Detect which cell encompasses the target text, then output its (X, Y) center coordinate. 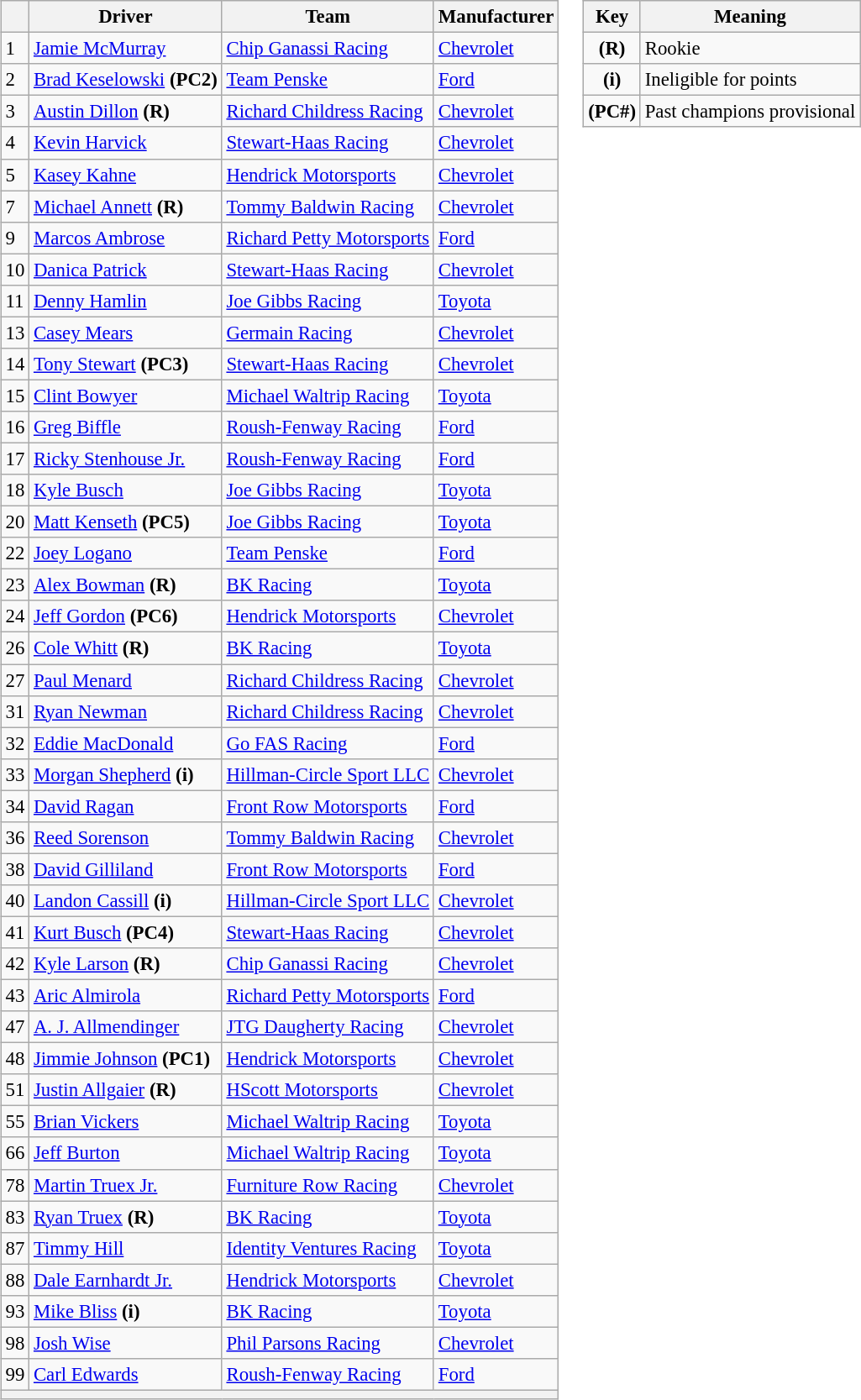
Tony Stewart (PC3) (126, 364)
Ryan Newman (126, 711)
36 (15, 837)
Justin Allgaier (R) (126, 1090)
Go FAS Racing (328, 743)
66 (15, 1153)
Ryan Truex (R) (126, 1217)
Josh Wise (126, 1343)
24 (15, 616)
43 (15, 995)
9 (15, 238)
Jeff Gordon (PC6) (126, 616)
Reed Sorenson (126, 837)
Mike Bliss (i) (126, 1311)
78 (15, 1185)
Ricky Stenhouse Jr. (126, 459)
Kyle Busch (126, 490)
Casey Mears (126, 333)
40 (15, 901)
87 (15, 1248)
Michael Annett (R) (126, 207)
51 (15, 1090)
Kevin Harvick (126, 143)
Driver (126, 17)
Kurt Busch (PC4) (126, 932)
2 (15, 80)
33 (15, 774)
Key (612, 17)
Austin Dillon (R) (126, 112)
A. J. Allmendinger (126, 1027)
41 (15, 932)
Eddie MacDonald (126, 743)
13 (15, 333)
11 (15, 301)
22 (15, 553)
Germain Racing (328, 333)
88 (15, 1280)
David Gilliland (126, 869)
1 (15, 49)
(R) (612, 49)
Jimmie Johnson (PC1) (126, 1059)
14 (15, 364)
Paul Menard (126, 679)
31 (15, 711)
(PC#) (612, 112)
Team (328, 17)
Cole Whitt (R) (126, 648)
Morgan Shepherd (i) (126, 774)
23 (15, 585)
Clint Bowyer (126, 396)
Carl Edwards (126, 1375)
32 (15, 743)
42 (15, 964)
Ineligible for points (749, 80)
98 (15, 1343)
Denny Hamlin (126, 301)
93 (15, 1311)
15 (15, 396)
Jeff Burton (126, 1153)
Landon Cassill (i) (126, 901)
3 (15, 112)
99 (15, 1375)
David Ragan (126, 806)
Joey Logano (126, 553)
Past champions provisional (749, 112)
Jamie McMurray (126, 49)
Marcos Ambrose (126, 238)
Kyle Larson (R) (126, 964)
Manufacturer (496, 17)
Kasey Kahne (126, 175)
26 (15, 648)
17 (15, 459)
Alex Bowman (R) (126, 585)
Aric Almirola (126, 995)
Brad Keselowski (PC2) (126, 80)
20 (15, 522)
10 (15, 270)
Rookie (749, 49)
47 (15, 1027)
48 (15, 1059)
JTG Daugherty Racing (328, 1027)
Danica Patrick (126, 270)
Phil Parsons Racing (328, 1343)
38 (15, 869)
4 (15, 143)
Matt Kenseth (PC5) (126, 522)
Greg Biffle (126, 427)
Meaning (749, 17)
Timmy Hill (126, 1248)
HScott Motorsports (328, 1090)
Dale Earnhardt Jr. (126, 1280)
(i) (612, 80)
Brian Vickers (126, 1122)
5 (15, 175)
55 (15, 1122)
27 (15, 679)
Furniture Row Racing (328, 1185)
Identity Ventures Racing (328, 1248)
7 (15, 207)
83 (15, 1217)
16 (15, 427)
34 (15, 806)
Martin Truex Jr. (126, 1185)
18 (15, 490)
